Determine the (X, Y) coordinate at the center of the cell enclosing the given text.  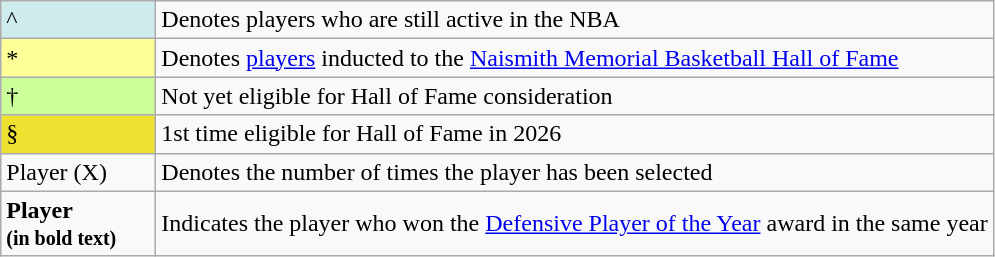
§ (78, 134)
† (78, 96)
Denotes the number of times the player has been selected (574, 172)
Denotes players inducted to the Naismith Memorial Basketball Hall of Fame (574, 58)
^ (78, 20)
Player (X) (78, 172)
Not yet eligible for Hall of Fame consideration (574, 96)
* (78, 58)
1st time eligible for Hall of Fame in 2026 (574, 134)
Player(in bold text) (78, 224)
Indicates the player who won the Defensive Player of the Year award in the same year (574, 224)
Denotes players who are still active in the NBA (574, 20)
